Return the [X, Y] coordinate for the center point of the cell that contains the specified text.  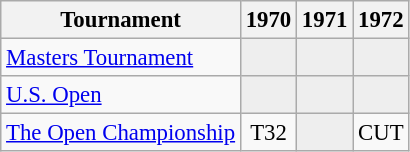
1972 [381, 20]
1970 [268, 20]
Tournament [121, 20]
Masters Tournament [121, 58]
The Open Championship [121, 133]
CUT [381, 133]
1971 [325, 20]
T32 [268, 133]
U.S. Open [121, 95]
